Identify which cell holds the provided text, then report its (x, y) central coordinate. 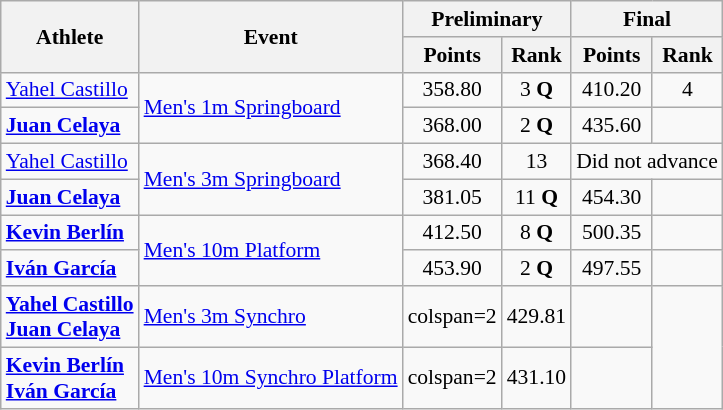
381.05 (452, 197)
435.60 (612, 126)
500.35 (612, 233)
497.55 (612, 269)
Men's 10m Platform (271, 250)
Preliminary (488, 19)
Yahel CastilloJuan Celaya (70, 316)
410.20 (612, 90)
13 (536, 162)
358.80 (452, 90)
4 (688, 90)
429.81 (536, 316)
368.00 (452, 126)
Kevin BerlínIván García (70, 378)
Kevin Berlín (70, 233)
Men's 1m Springboard (271, 108)
412.50 (452, 233)
454.30 (612, 197)
Final (647, 19)
8 Q (536, 233)
Men's 3m Synchro (271, 316)
11 Q (536, 197)
Athlete (70, 36)
Men's 3m Springboard (271, 180)
368.40 (452, 162)
Did not advance (647, 162)
3 Q (536, 90)
453.90 (452, 269)
Event (271, 36)
Men's 10m Synchro Platform (271, 378)
431.10 (536, 378)
Iván García (70, 269)
